Determine the (X, Y) coordinate at the center of the cell enclosing the given text.  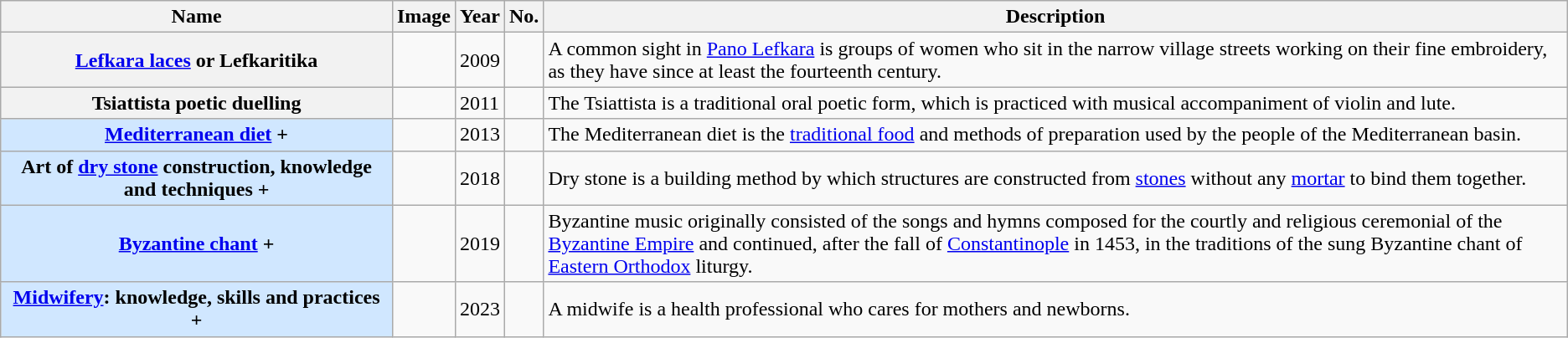
Art of dry stone construction, knowledge and techniques + (197, 177)
A midwife is a health professional who cares for mothers and newborns. (1055, 310)
2019 (479, 243)
The Tsiattista is a traditional oral poetic form, which is practiced with musical accompaniment of violin and lute. (1055, 103)
Year (479, 17)
No. (524, 17)
Lefkara laces or Lefkaritika (197, 60)
Dry stone is a building method by which structures are constructed from stones without any mortar to bind them together. (1055, 177)
2009 (479, 60)
Byzantine chant + (197, 243)
2018 (479, 177)
The Mediterranean diet is the traditional food and methods of preparation used by the people of the Mediterranean basin. (1055, 135)
2011 (479, 103)
2023 (479, 310)
Tsiattista poetic duelling (197, 103)
Image (424, 17)
2013 (479, 135)
Description (1055, 17)
Name (197, 17)
Midwifery: knowledge, skills and practices + (197, 310)
Mediterranean diet + (197, 135)
